Provide the (x, y) coordinate of the cell's center where the given text is located.  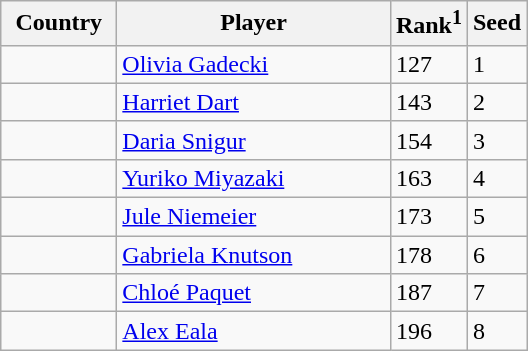
3 (496, 140)
Chloé Paquet (254, 293)
8 (496, 331)
154 (428, 140)
Yuriko Miyazaki (254, 178)
Olivia Gadecki (254, 64)
Player (254, 24)
196 (428, 331)
4 (496, 178)
Country (59, 24)
2 (496, 102)
Seed (496, 24)
1 (496, 64)
Harriet Dart (254, 102)
Alex Eala (254, 331)
5 (496, 217)
178 (428, 255)
7 (496, 293)
Gabriela Knutson (254, 255)
163 (428, 178)
Rank1 (428, 24)
127 (428, 64)
6 (496, 255)
173 (428, 217)
143 (428, 102)
Jule Niemeier (254, 217)
187 (428, 293)
Daria Snigur (254, 140)
